From the cell containing the given text, extract its center point as [x, y] coordinate. 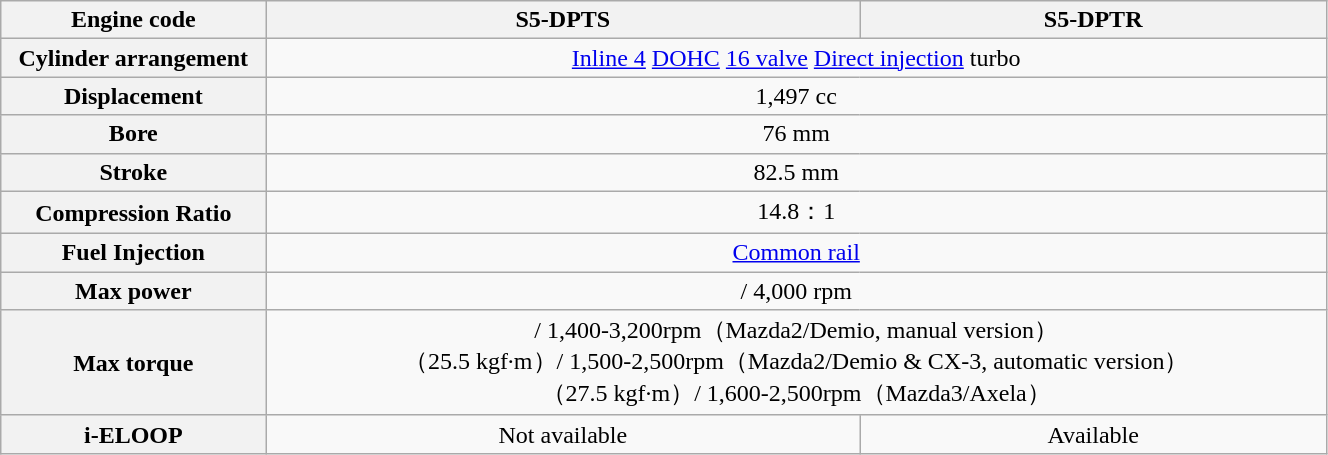
14.8：1 [796, 212]
/ 4,000 rpm [796, 291]
Max torque [134, 363]
Fuel Injection [134, 253]
S5-DPTS [563, 20]
S5-DPTR [1094, 20]
Stroke [134, 172]
82.5 mm [796, 172]
Max power [134, 291]
76 mm [796, 134]
Bore [134, 134]
i-ELOOP [134, 434]
Engine code [134, 20]
Cylinder arrangement [134, 58]
Common rail [796, 253]
Inline 4 DOHC 16 valve Direct injection turbo [796, 58]
Not available [563, 434]
Displacement [134, 96]
Available [1094, 434]
1,497 cc [796, 96]
Compression Ratio [134, 212]
